Return [x, y] of the center of cell containing provided text 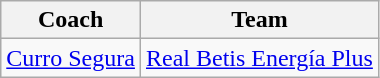
Team [259, 20]
Coach [71, 20]
Real Betis Energía Plus [259, 58]
Curro Segura [71, 58]
